Capture the cell that displays the provided text and extract its (X, Y) central coordinate. 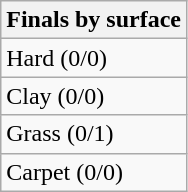
Finals by surface (94, 20)
Carpet (0/0) (94, 172)
Grass (0/1) (94, 134)
Clay (0/0) (94, 96)
Hard (0/0) (94, 58)
